Scan for the cell matching the given text and deliver its [X, Y] coordinate at center. 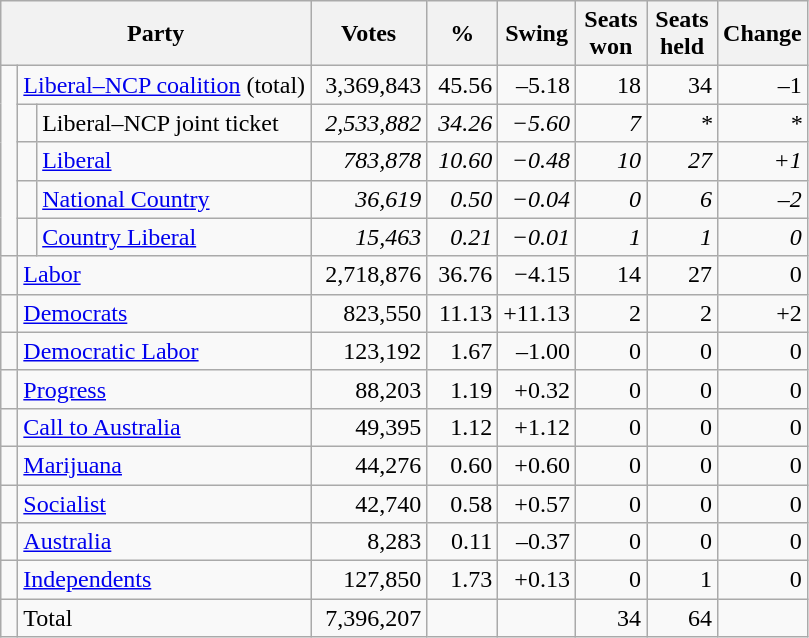
Seats won [610, 34]
Labor [164, 275]
6 [682, 199]
–5.18 [537, 85]
Call to Australia [164, 427]
Change [763, 34]
–1.00 [537, 351]
36.76 [462, 275]
Swing [537, 34]
1.19 [462, 389]
88,203 [369, 389]
0.50 [462, 199]
Liberal–NCP joint ticket [174, 123]
Australia [164, 542]
10.60 [462, 161]
127,850 [369, 580]
783,878 [369, 161]
+2 [763, 313]
Liberal–NCP coalition (total) [164, 85]
Seats held [682, 34]
Total [164, 618]
2,533,882 [369, 123]
34.26 [462, 123]
+0.32 [537, 389]
3,369,843 [369, 85]
0.11 [462, 542]
7 [610, 123]
823,550 [369, 313]
+1.12 [537, 427]
−4.15 [537, 275]
45.56 [462, 85]
44,276 [369, 465]
64 [682, 618]
Democrats [164, 313]
−0.48 [537, 161]
0.58 [462, 503]
−0.01 [537, 237]
–1 [763, 85]
1.73 [462, 580]
+1 [763, 161]
0.21 [462, 237]
18 [610, 85]
42,740 [369, 503]
15,463 [369, 237]
Progress [164, 389]
−5.60 [537, 123]
Independents [164, 580]
−0.04 [537, 199]
Marijuana [164, 465]
+11.13 [537, 313]
36,619 [369, 199]
123,192 [369, 351]
Socialist [164, 503]
Votes [369, 34]
National Country [174, 199]
10 [610, 161]
14 [610, 275]
8,283 [369, 542]
Liberal [174, 161]
0.60 [462, 465]
Country Liberal [174, 237]
49,395 [369, 427]
Party [156, 34]
–0.37 [537, 542]
7,396,207 [369, 618]
1.67 [462, 351]
11.13 [462, 313]
+0.13 [537, 580]
+0.57 [537, 503]
1.12 [462, 427]
% [462, 34]
+0.60 [537, 465]
Democratic Labor [164, 351]
2,718,876 [369, 275]
–2 [763, 199]
